Output the [X, Y] coordinate of the center of the cell containing the given text.  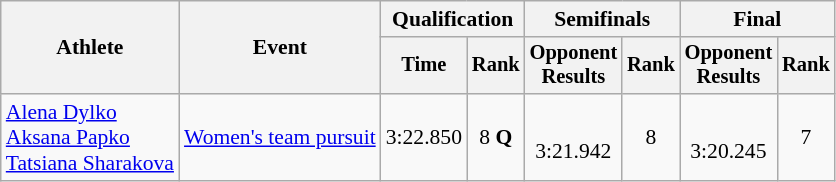
Final [758, 19]
Women's team pursuit [280, 138]
Event [280, 48]
Alena DylkoAksana PapkoTatsiana Sharakova [90, 138]
Semifinals [602, 19]
Qualification [453, 19]
8 Q [496, 138]
Time [424, 66]
3:22.850 [424, 138]
3:21.942 [574, 138]
8 [651, 138]
3:20.245 [728, 138]
Athlete [90, 48]
7 [806, 138]
